Return the (x, y) coordinate for the center point of the cell that contains the specified text.  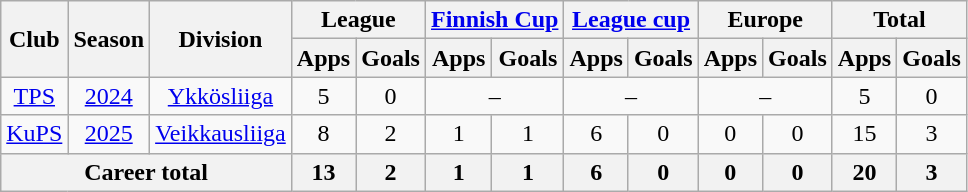
20 (864, 172)
KuPS (34, 134)
2025 (109, 134)
Club (34, 39)
Veikkausliiga (221, 134)
Total (899, 20)
8 (323, 134)
Europe (765, 20)
TPS (34, 96)
Season (109, 39)
Division (221, 39)
Career total (146, 172)
League cup (631, 20)
League (358, 20)
15 (864, 134)
2024 (109, 96)
Ykkösliiga (221, 96)
Finnish Cup (494, 20)
13 (323, 172)
